Return [X, Y] of the center of cell containing provided text 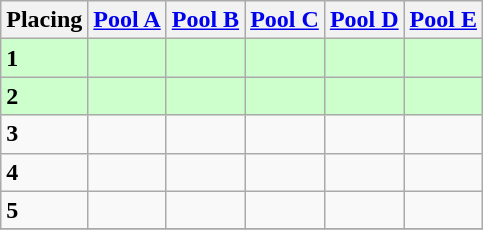
Pool A [127, 20]
Placing [44, 20]
1 [44, 58]
Pool B [205, 20]
5 [44, 210]
Pool C [285, 20]
4 [44, 172]
Pool D [364, 20]
3 [44, 134]
Pool E [443, 20]
2 [44, 96]
